Capture the cell that displays the provided text and extract its [X, Y] central coordinate. 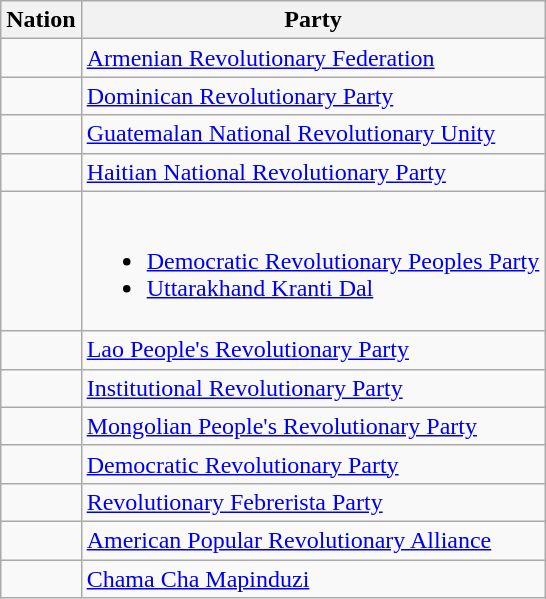
Nation [41, 20]
Haitian National Revolutionary Party [313, 172]
Democratic Revolutionary Party [313, 464]
Chama Cha Mapinduzi [313, 579]
Party [313, 20]
Dominican Revolutionary Party [313, 96]
Revolutionary Febrerista Party [313, 502]
Guatemalan National Revolutionary Unity [313, 134]
American Popular Revolutionary Alliance [313, 540]
Armenian Revolutionary Federation [313, 58]
Democratic Revolutionary Peoples PartyUttarakhand Kranti Dal [313, 261]
Mongolian People's Revolutionary Party [313, 426]
Lao People's Revolutionary Party [313, 350]
Institutional Revolutionary Party [313, 388]
